Pinpoint the cell where the given text exists, returning its [x, y] midpoint coordinate. 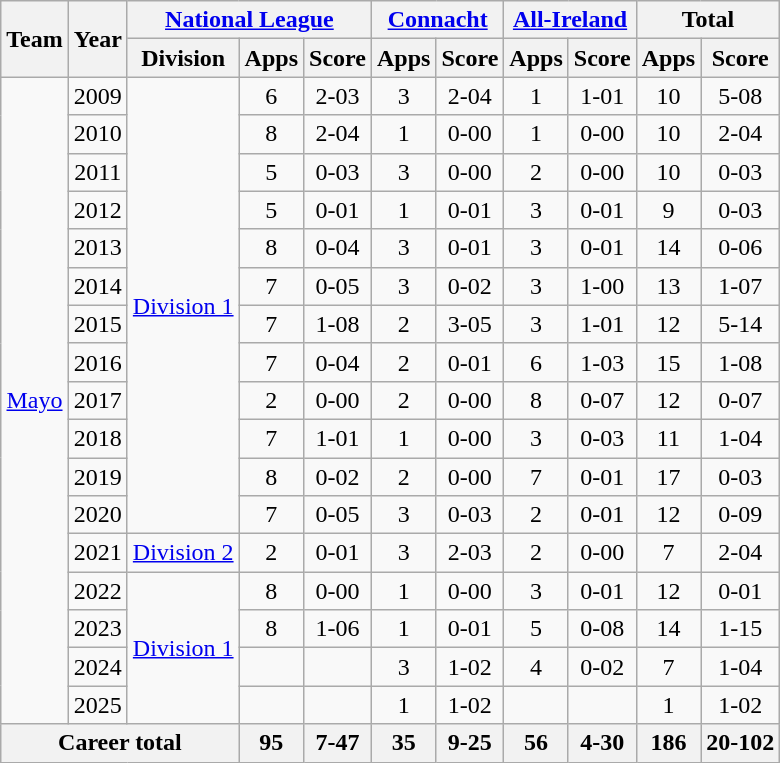
7-47 [338, 743]
9 [668, 210]
2022 [98, 591]
1-03 [602, 362]
2013 [98, 248]
3-05 [470, 324]
11 [668, 438]
2025 [98, 705]
2010 [98, 134]
1-00 [602, 286]
2021 [98, 553]
Division 2 [183, 553]
186 [668, 743]
4-30 [602, 743]
Mayo [35, 400]
1-06 [338, 629]
2017 [98, 400]
2024 [98, 667]
2009 [98, 96]
Team [35, 39]
2016 [98, 362]
Total [708, 20]
35 [403, 743]
1-15 [740, 629]
All-Ireland [570, 20]
9-25 [470, 743]
20-102 [740, 743]
National League [249, 20]
5-14 [740, 324]
2011 [98, 172]
2012 [98, 210]
2020 [98, 515]
0-09 [740, 515]
4 [536, 667]
Career total [120, 743]
13 [668, 286]
2015 [98, 324]
1-07 [740, 286]
5-08 [740, 96]
2018 [98, 438]
17 [668, 477]
2019 [98, 477]
15 [668, 362]
0-06 [740, 248]
2014 [98, 286]
0-08 [602, 629]
Connacht [437, 20]
56 [536, 743]
2023 [98, 629]
95 [271, 743]
Division [183, 58]
Year [98, 39]
